Scan for the cell matching the given text and deliver its [X, Y] coordinate at center. 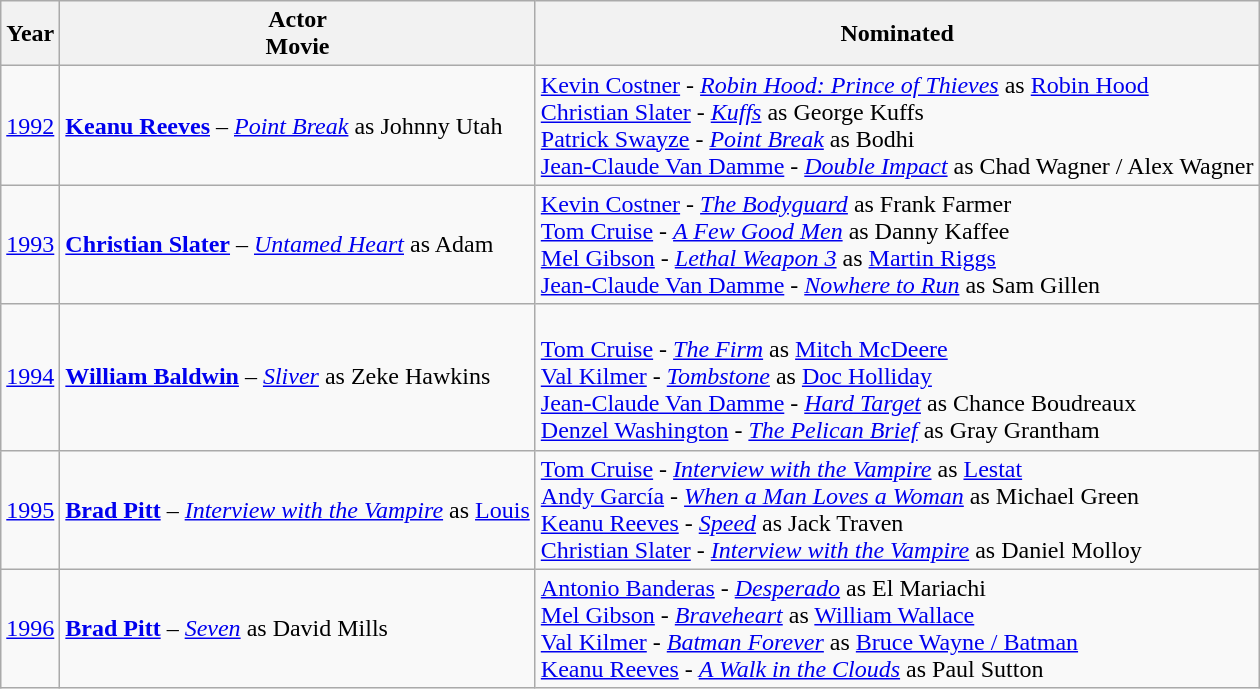
Christian Slater – Untamed Heart as Adam [298, 244]
Brad Pitt – Seven as David Mills [298, 628]
1993 [30, 244]
Year [30, 34]
1992 [30, 126]
Brad Pitt – Interview with the Vampire as Louis [298, 510]
1995 [30, 510]
Nominated [897, 34]
Actor Movie [298, 34]
1996 [30, 628]
Keanu Reeves – Point Break as Johnny Utah [298, 126]
1994 [30, 377]
William Baldwin – Sliver as Zeke Hawkins [298, 377]
